From the cell containing the given text, extract its center point as (x, y) coordinate. 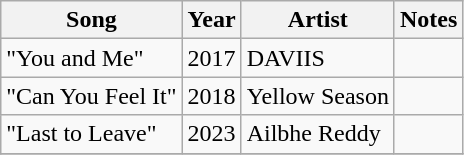
2017 (212, 58)
Yellow Season (318, 96)
Song (92, 20)
2018 (212, 96)
Notes (428, 20)
2023 (212, 134)
Year (212, 20)
"You and Me" (92, 58)
Artist (318, 20)
Ailbhe Reddy (318, 134)
"Can You Feel It" (92, 96)
"Last to Leave" (92, 134)
DAVIIS (318, 58)
